Extract the (x, y) coordinate from the center of the cell holding the provided text.  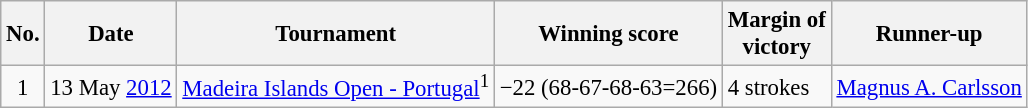
13 May 2012 (111, 87)
Magnus A. Carlsson (929, 87)
Runner-up (929, 34)
No. (23, 34)
4 strokes (776, 87)
Tournament (336, 34)
Madeira Islands Open - Portugal1 (336, 87)
1 (23, 87)
Date (111, 34)
Margin ofvictory (776, 34)
Winning score (608, 34)
−22 (68-67-68-63=266) (608, 87)
